Detect which cell encompasses the target text, then output its (X, Y) center coordinate. 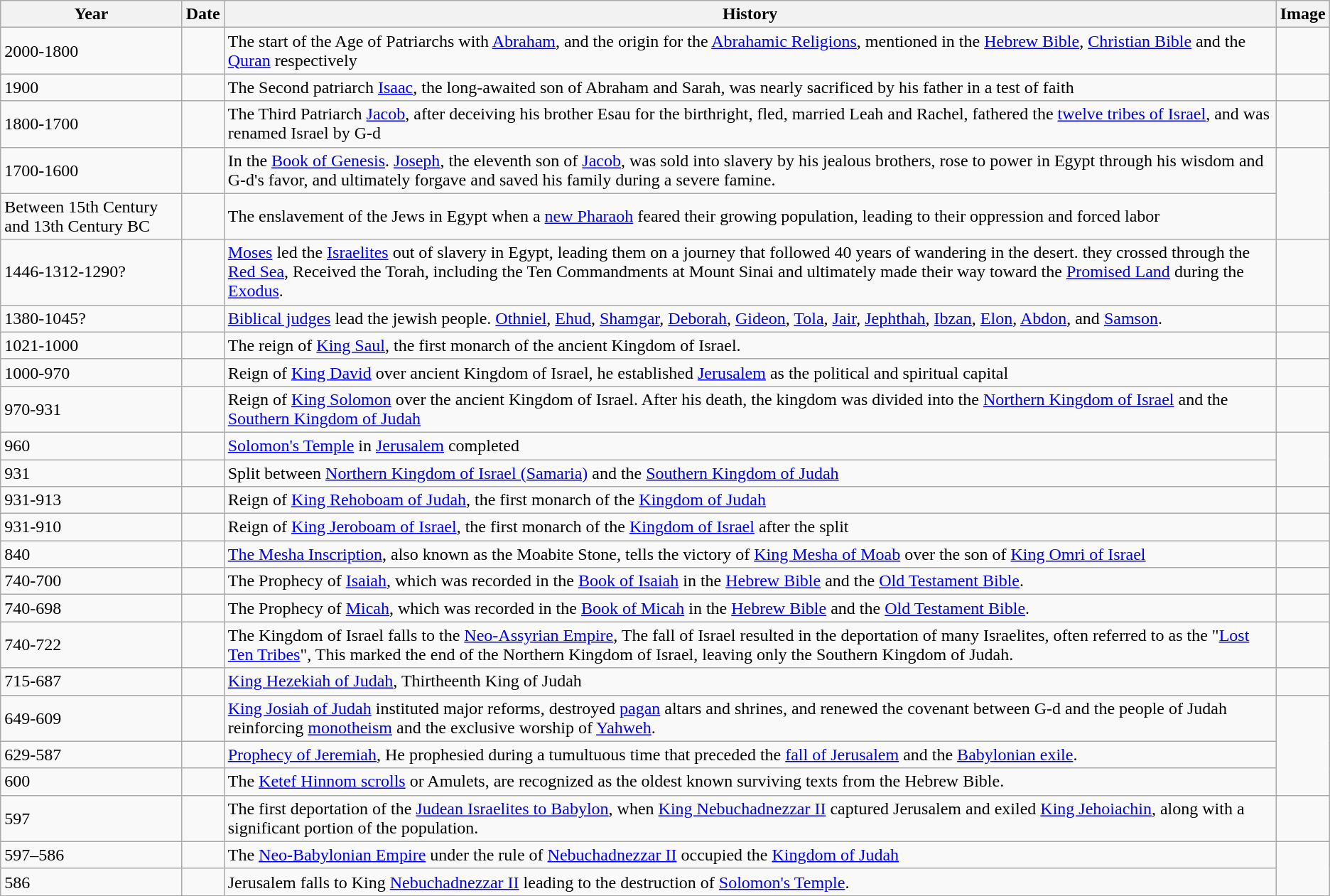
The Second patriarch Isaac, the long-awaited son of Abraham and Sarah, was nearly sacrificed by his father in a test of faith (750, 87)
1900 (91, 87)
931 (91, 473)
The Ketef Hinnom scrolls or Amulets, are recognized as the oldest known surviving texts from the Hebrew Bible. (750, 782)
Year (91, 14)
600 (91, 782)
740-700 (91, 581)
1021-1000 (91, 345)
2000-1800 (91, 51)
Biblical judges lead the jewish people. Othniel, Ehud, Shamgar, Deborah, Gideon, Tola, Jair, Jephthah, Ibzan, Elon, Abdon, and Samson. (750, 318)
Prophecy of Jeremiah, He prophesied during a tumultuous time that preceded the fall of Jerusalem and the Babylonian exile. (750, 755)
Reign of King Jeroboam of Israel, the first monarch of the Kingdom of Israel after the split (750, 527)
1380-1045? (91, 318)
629-587 (91, 755)
Date (203, 14)
The reign of King Saul, the first monarch of the ancient Kingdom of Israel. (750, 345)
The Neo-Babylonian Empire under the rule of Nebuchadnezzar II occupied the Kingdom of Judah (750, 855)
The Prophecy of Micah, which was recorded in the Book of Micah in the Hebrew Bible and the Old Testament Bible. (750, 608)
597 (91, 819)
1800-1700 (91, 124)
Reign of King Rehoboam of Judah, the first monarch of the Kingdom of Judah (750, 500)
740-722 (91, 645)
The Prophecy of Isaiah, which was recorded in the Book of Isaiah in the Hebrew Bible and the Old Testament Bible. (750, 581)
King Hezekiah of Judah, Thirtheenth King of Judah (750, 681)
649-609 (91, 718)
History (750, 14)
1700-1600 (91, 171)
586 (91, 882)
Between 15th Century and 13th Century BC (91, 216)
1446-1312-1290? (91, 272)
740-698 (91, 608)
The enslavement of the Jews in Egypt when a new Pharaoh feared their growing population, leading to their oppression and forced labor (750, 216)
840 (91, 554)
Split between Northern Kingdom of Israel (Samaria) and the Southern Kingdom of Judah (750, 473)
Image (1303, 14)
Solomon's Temple in Jerusalem completed (750, 446)
931-910 (91, 527)
931-913 (91, 500)
Jerusalem falls to King Nebuchadnezzar II leading to the destruction of Solomon's Temple. (750, 882)
715-687 (91, 681)
The Mesha Inscription, also known as the Moabite Stone, tells the victory of King Mesha of Moab over the son of King Omri of Israel (750, 554)
970-931 (91, 409)
960 (91, 446)
1000-970 (91, 372)
Reign of King David over ancient Kingdom of Israel, he established Jerusalem as the political and spiritual capital (750, 372)
597–586 (91, 855)
